Output the [X, Y] coordinate of the center of the cell containing the given text.  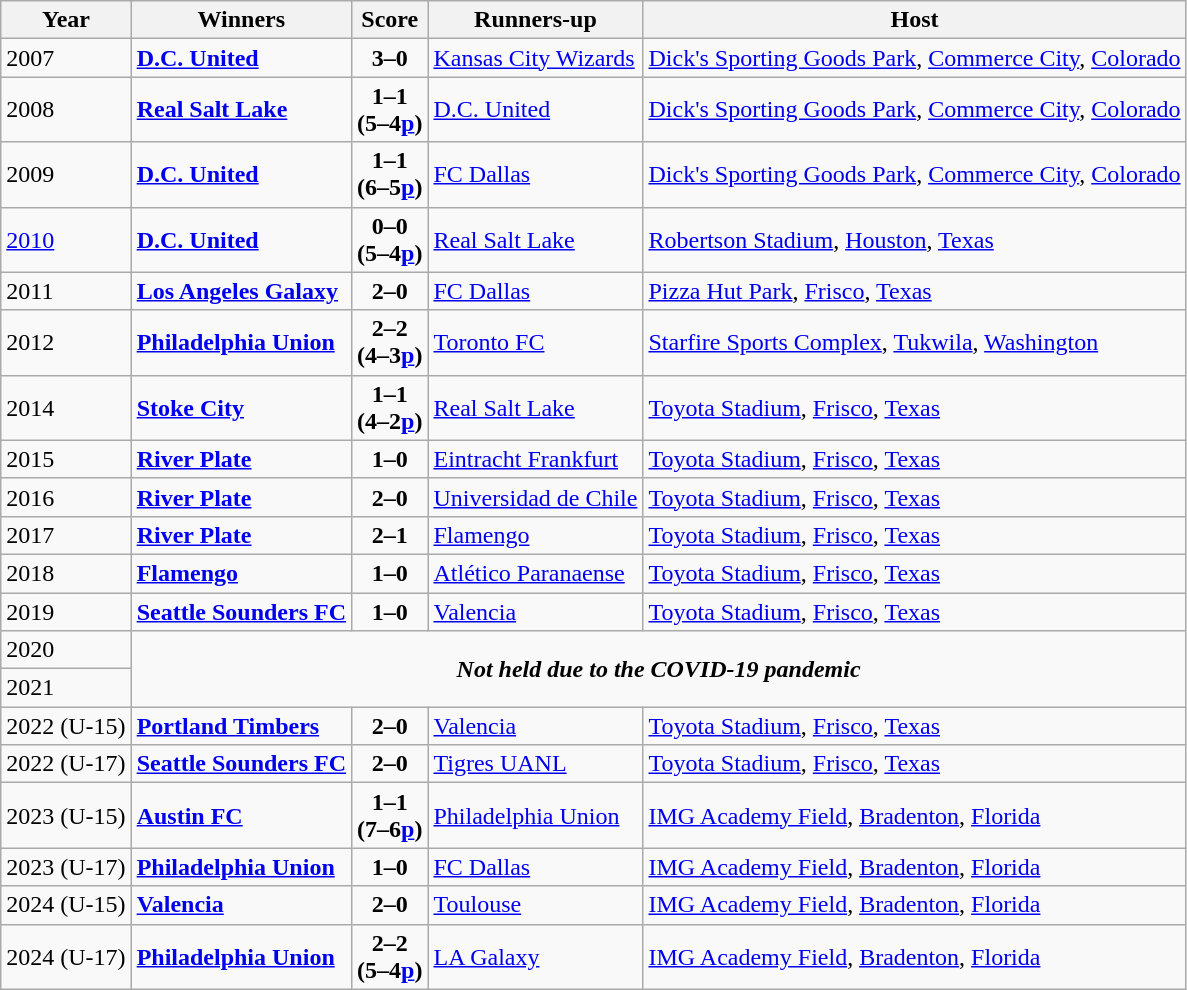
2024 (U-17) [66, 956]
2018 [66, 573]
2022 (U-17) [66, 764]
LA Galaxy [536, 956]
2017 [66, 535]
1–1 (5–4p) [390, 110]
2008 [66, 110]
Year [66, 20]
1–1 (7–6p) [390, 816]
2019 [66, 611]
2–2 (5–4p) [390, 956]
2007 [66, 58]
Tigres UANL [536, 764]
2009 [66, 174]
Pizza Hut Park, Frisco, Texas [914, 291]
Austin FC [241, 816]
Robertson Stadium, Houston, Texas [914, 240]
2016 [66, 497]
Starfire Sports Complex, Tukwila, Washington [914, 342]
2015 [66, 459]
2–1 [390, 535]
1–1 (4–2p) [390, 408]
2010 [66, 240]
2–2 (4–3p) [390, 342]
Host [914, 20]
Winners [241, 20]
2021 [66, 688]
3–0 [390, 58]
Not held due to the COVID-19 pandemic [658, 669]
2024 (U-15) [66, 905]
Universidad de Chile [536, 497]
1–1 (6–5p) [390, 174]
2014 [66, 408]
Los Angeles Galaxy [241, 291]
Toronto FC [536, 342]
2012 [66, 342]
2023 (U-17) [66, 867]
2022 (U-15) [66, 726]
Stoke City [241, 408]
0–0 (5–4p) [390, 240]
Score [390, 20]
Runners-up [536, 20]
Toulouse [536, 905]
Atlético Paranaense [536, 573]
Kansas City Wizards [536, 58]
Portland Timbers [241, 726]
2011 [66, 291]
2020 [66, 650]
2023 (U-15) [66, 816]
Eintracht Frankfurt [536, 459]
